Locate the cell with the specified text and output its [x, y] center coordinate. 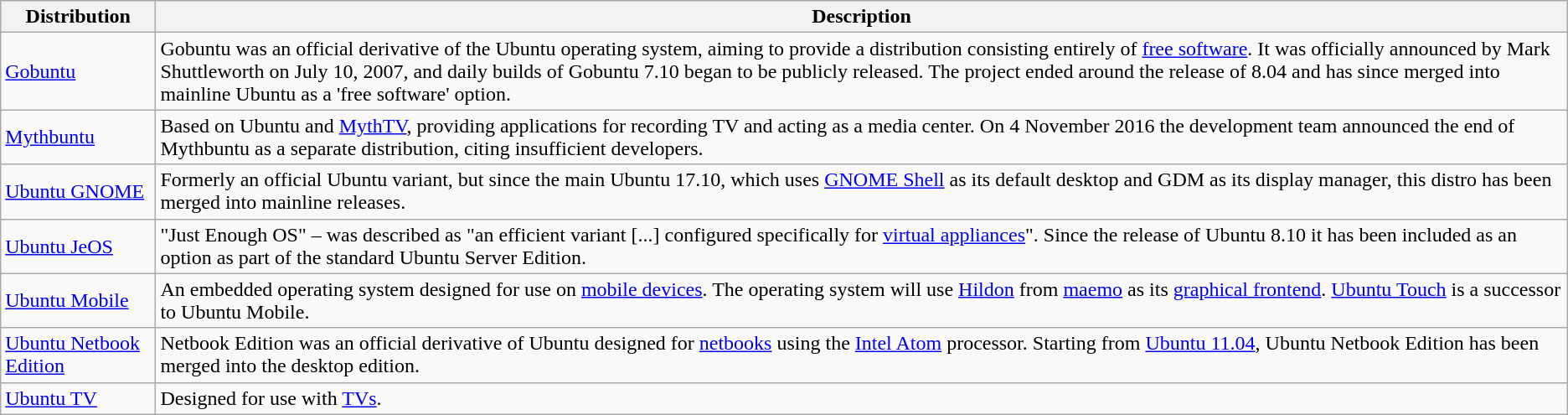
Ubuntu GNOME [79, 191]
Description [861, 17]
Ubuntu JeOS [79, 246]
Ubuntu TV [79, 398]
Mythbuntu [79, 137]
Distribution [79, 17]
Gobuntu [79, 71]
Ubuntu Mobile [79, 300]
Designed for use with TVs. [861, 398]
Ubuntu Netbook Edition [79, 355]
